Extract the (x, y) coordinate from the center of the cell holding the provided text.  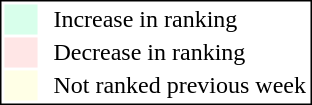
Not ranked previous week (180, 85)
Decrease in ranking (180, 53)
Increase in ranking (180, 19)
